From the cell containing the given text, extract its center point as (X, Y) coordinate. 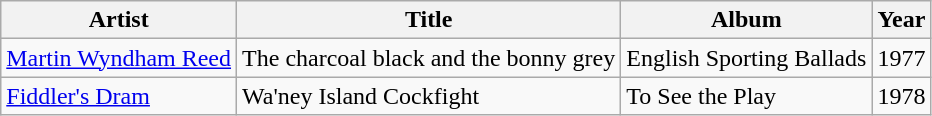
Year (902, 20)
Album (746, 20)
Wa'ney Island Cockfight (429, 96)
1978 (902, 96)
English Sporting Ballads (746, 58)
Artist (119, 20)
To See the Play (746, 96)
Martin Wyndham Reed (119, 58)
The charcoal black and the bonny grey (429, 58)
Fiddler's Dram (119, 96)
1977 (902, 58)
Title (429, 20)
